Provide the (x, y) coordinate of the cell's center where the given text is located.  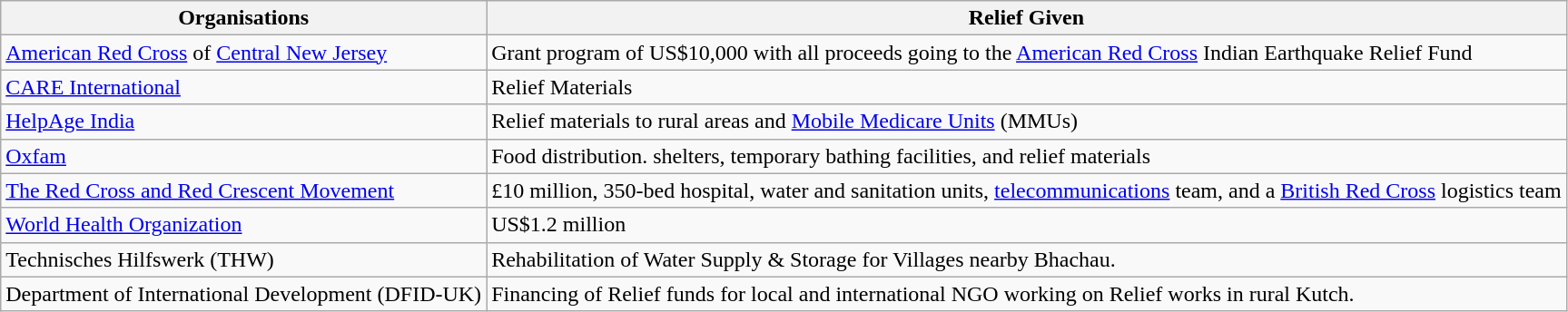
Department of International Development (DFID-UK) (243, 294)
US$1.2 million (1027, 225)
World Health Organization (243, 225)
Relief Materials (1027, 87)
CARE International (243, 87)
Oxfam (243, 156)
Relief Given (1027, 18)
Financing of Relief funds for local and international NGO working on Relief works in rural Kutch. (1027, 294)
Relief materials to rural areas and Mobile Medicare Units (MMUs) (1027, 122)
Rehabilitation of Water Supply & Storage for Villages nearby Bhachau. (1027, 259)
Technisches Hilfswerk (THW) (243, 259)
Food distribution. shelters, temporary bathing facilities, and relief materials (1027, 156)
£10 million, 350-bed hospital, water and sanitation units, telecommunications team, and a British Red Cross logistics team (1027, 190)
HelpAge India (243, 122)
Grant program of US$10,000 with all proceeds going to the American Red Cross Indian Earthquake Relief Fund (1027, 53)
The Red Cross and Red Crescent Movement (243, 190)
Organisations (243, 18)
American Red Cross of Central New Jersey (243, 53)
